Output the [x, y] coordinate of the center of the cell containing the given text.  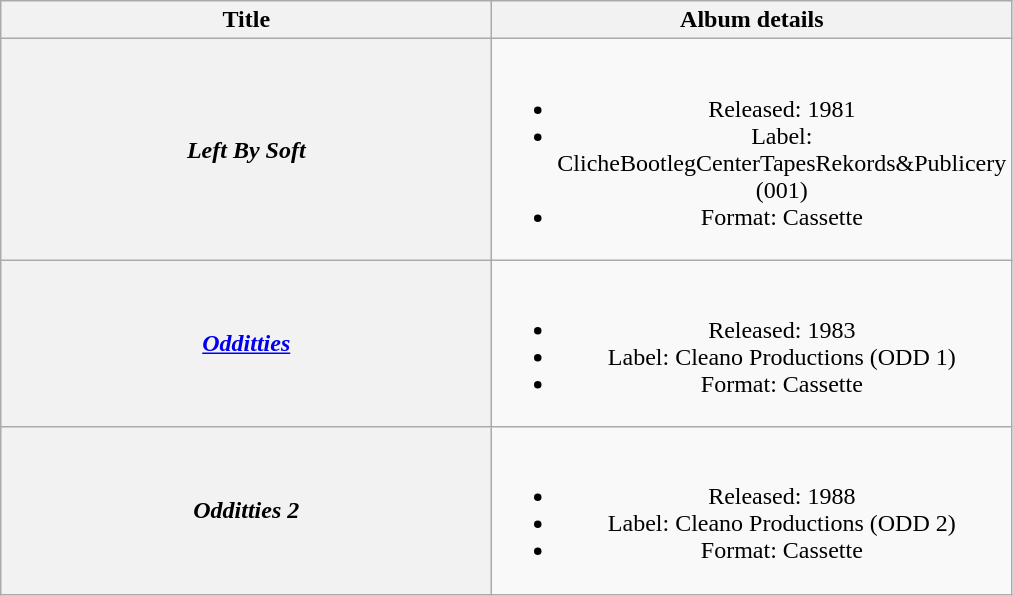
Left By Soft [246, 150]
Title [246, 20]
Odditties 2 [246, 510]
Album details [752, 20]
Released: 1983Label: Cleano Productions (ODD 1)Format: Cassette [752, 344]
Odditties [246, 344]
Released: 1981Label: ClicheBootlegCenterTapesRekords&Publicery (001)Format: Cassette [752, 150]
Released: 1988Label: Cleano Productions (ODD 2)Format: Cassette [752, 510]
